Pinpoint the cell where the given text exists, returning its [x, y] midpoint coordinate. 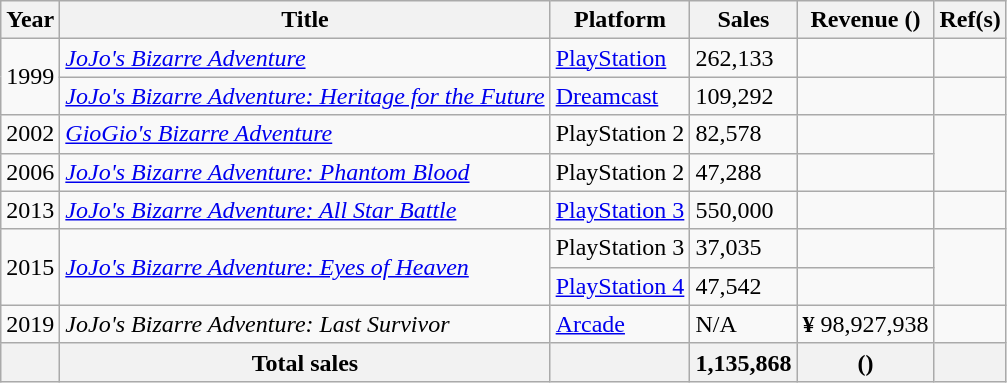
37,035 [744, 248]
Year [30, 20]
Sales [744, 20]
47,542 [744, 286]
JoJo's Bizarre Adventure: Last Survivor [305, 324]
1,135,868 [744, 362]
PlayStation [620, 58]
2015 [30, 267]
JoJo's Bizarre Adventure: All Star Battle [305, 210]
GioGio's Bizarre Adventure [305, 134]
Revenue () [866, 20]
109,292 [744, 96]
JoJo's Bizarre Adventure: Eyes of Heaven [305, 267]
2002 [30, 134]
Platform [620, 20]
JoJo's Bizarre Adventure: Heritage for the Future [305, 96]
¥ 98,927,938 [866, 324]
Arcade [620, 324]
Dreamcast [620, 96]
Total sales [305, 362]
550,000 [744, 210]
2019 [30, 324]
82,578 [744, 134]
PlayStation 4 [620, 286]
Title [305, 20]
47,288 [744, 172]
N/A [744, 324]
() [866, 362]
2013 [30, 210]
1999 [30, 77]
JoJo's Bizarre Adventure [305, 58]
JoJo's Bizarre Adventure: Phantom Blood [305, 172]
262,133 [744, 58]
2006 [30, 172]
Ref(s) [970, 20]
